Return the [X, Y] coordinate for the center point of the cell that contains the specified text.  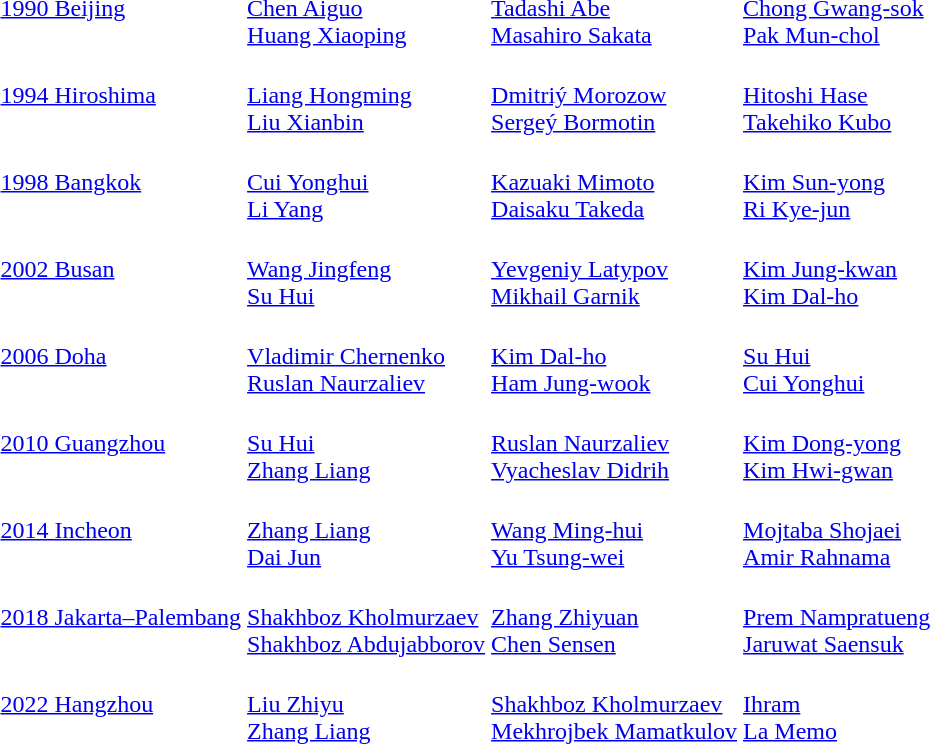
Ruslan NaurzalievVyacheslav Didrih [614, 443]
Vladimir ChernenkoRuslan Naurzaliev [366, 356]
Wang JingfengSu Hui [366, 269]
Zhang ZhiyuanChen Sensen [614, 617]
Zhang LiangDai Jun [366, 530]
Kim Dal-hoHam Jung-wook [614, 356]
Dmitriý MorozowSergeý Bormotin [614, 95]
Wang Ming-huiYu Tsung-wei [614, 530]
Shakhboz KholmurzaevShakhboz Abdujabborov [366, 617]
Kazuaki MimotoDaisaku Takeda [614, 182]
Liang HongmingLiu Xianbin [366, 95]
Yevgeniy LatypovMikhail Garnik [614, 269]
Cui YonghuiLi Yang [366, 182]
Su HuiZhang Liang [366, 443]
